Determine the [X, Y] coordinate at the center of the cell enclosing the given text.  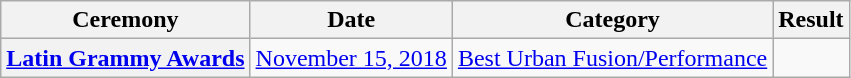
Best Urban Fusion/Performance [612, 58]
Result [811, 20]
Date [351, 20]
Ceremony [126, 20]
Latin Grammy Awards [126, 58]
Category [612, 20]
November 15, 2018 [351, 58]
